Search for the cell housing the specified text and yield its [X, Y] center coordinate. 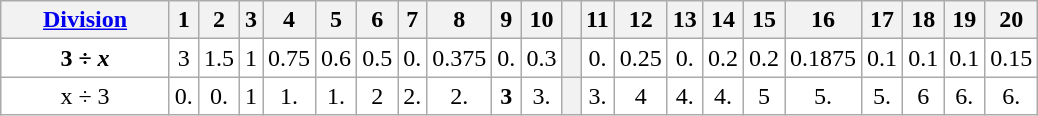
17 [882, 20]
19 [964, 20]
1.5 [218, 58]
18 [924, 20]
0.6 [336, 58]
3 ÷ x [86, 58]
0.25 [640, 58]
16 [822, 20]
12 [640, 20]
0.75 [288, 58]
0.3 [542, 58]
9 [506, 20]
8 [460, 20]
13 [684, 20]
0.5 [378, 58]
0.375 [460, 58]
0.1875 [822, 58]
14 [722, 20]
15 [764, 20]
7 [412, 20]
20 [1012, 20]
11 [597, 20]
10 [542, 20]
x ÷ 3 [86, 96]
0.15 [1012, 58]
Division [86, 20]
